Capture the cell that displays the provided text and extract its (x, y) central coordinate. 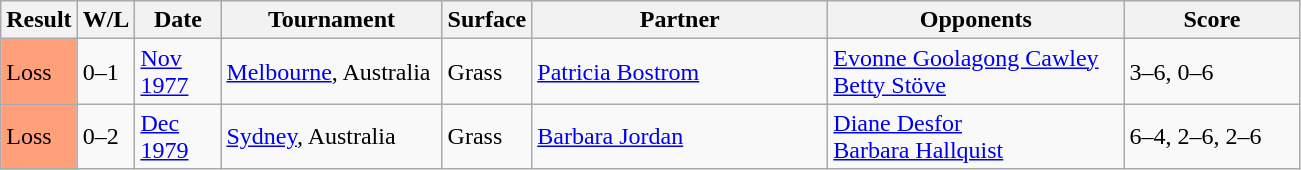
Patricia Bostrom (680, 72)
3–6, 0–6 (1212, 72)
Diane Desfor Barbara Hallquist (976, 136)
Tournament (332, 20)
Barbara Jordan (680, 136)
Opponents (976, 20)
Nov 1977 (178, 72)
Sydney, Australia (332, 136)
Date (178, 20)
W/L (106, 20)
Dec 1979 (178, 136)
Result (39, 20)
Score (1212, 20)
Evonne Goolagong Cawley Betty Stöve (976, 72)
6–4, 2–6, 2–6 (1212, 136)
Partner (680, 20)
Surface (487, 20)
Melbourne, Australia (332, 72)
0–2 (106, 136)
0–1 (106, 72)
